Scan for the cell matching the given text and deliver its (x, y) coordinate at center. 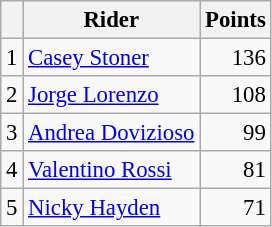
81 (236, 170)
Nicky Hayden (112, 208)
99 (236, 133)
3 (12, 133)
Jorge Lorenzo (112, 95)
108 (236, 95)
5 (12, 208)
Andrea Dovizioso (112, 133)
136 (236, 58)
4 (12, 170)
1 (12, 58)
Valentino Rossi (112, 170)
Rider (112, 20)
Casey Stoner (112, 58)
Points (236, 20)
2 (12, 95)
71 (236, 208)
